Scan for the cell matching the given text and deliver its [X, Y] coordinate at center. 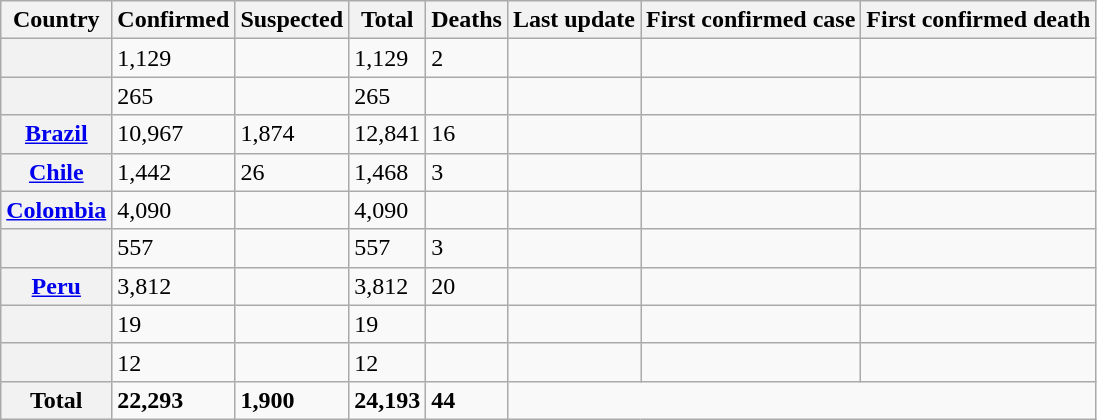
10,967 [174, 134]
16 [467, 134]
1,468 [388, 172]
1,900 [292, 400]
Brazil [56, 134]
24,193 [388, 400]
20 [467, 286]
26 [292, 172]
Suspected [292, 20]
22,293 [174, 400]
First confirmed death [978, 20]
Colombia [56, 210]
Chile [56, 172]
1,442 [174, 172]
Peru [56, 286]
1,874 [292, 134]
Country [56, 20]
12,841 [388, 134]
First confirmed case [750, 20]
Deaths [467, 20]
Last update [574, 20]
2 [467, 58]
44 [467, 400]
Confirmed [174, 20]
